Pinpoint the cell where the given text exists, returning its (X, Y) midpoint coordinate. 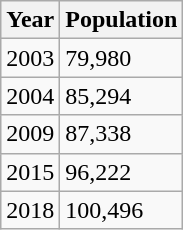
100,496 (122, 210)
2015 (30, 172)
87,338 (122, 134)
85,294 (122, 96)
Population (122, 20)
2004 (30, 96)
2018 (30, 210)
2003 (30, 58)
79,980 (122, 58)
2009 (30, 134)
Year (30, 20)
96,222 (122, 172)
